Determine the (X, Y) coordinate at the center of the cell enclosing the given text.  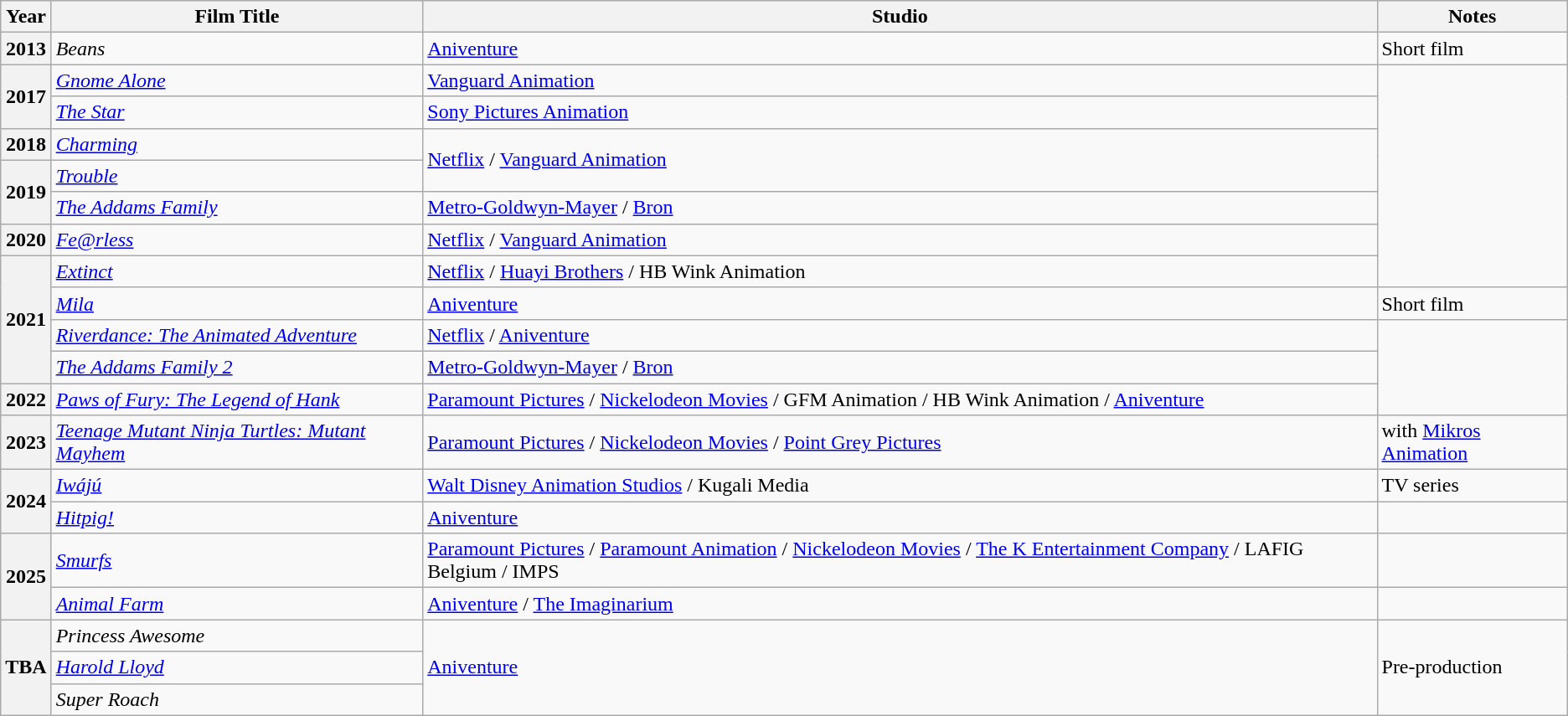
Harold Lloyd (237, 667)
The Addams Family (237, 208)
Extinct (237, 271)
2018 (26, 144)
Hitpig! (237, 518)
Netflix / Aniventure (900, 335)
Riverdance: The Animated Adventure (237, 335)
TV series (1473, 486)
Paramount Pictures / Paramount Animation / Nickelodeon Movies / The K Entertainment Company / LAFIG Belgium / IMPS (900, 561)
Film Title (237, 17)
Teenage Mutant Ninja Turtles: Mutant Mayhem (237, 442)
2013 (26, 49)
2024 (26, 502)
Notes (1473, 17)
Super Roach (237, 699)
Iwájú (237, 486)
2017 (26, 96)
Mila (237, 303)
The Star (237, 112)
Sony Pictures Animation (900, 112)
Gnome Alone (237, 80)
Beans (237, 49)
2019 (26, 192)
Pre-production (1473, 667)
2020 (26, 240)
with Mikros Animation (1473, 442)
Aniventure / The Imaginarium (900, 604)
Walt Disney Animation Studios / Kugali Media (900, 486)
Studio (900, 17)
2023 (26, 442)
2025 (26, 576)
Paramount Pictures / Nickelodeon Movies / Point Grey Pictures (900, 442)
TBA (26, 667)
2022 (26, 399)
Fe@rless (237, 240)
The Addams Family 2 (237, 367)
Paws of Fury: The Legend of Hank (237, 399)
Vanguard Animation (900, 80)
Netflix / Huayi Brothers / HB Wink Animation (900, 271)
Paramount Pictures / Nickelodeon Movies / GFM Animation / HB Wink Animation / Aniventure (900, 399)
Animal Farm (237, 604)
Charming (237, 144)
Smurfs (237, 561)
Trouble (237, 176)
2021 (26, 319)
Princess Awesome (237, 636)
Year (26, 17)
